For the text-containing cell, return its midpoint in [X, Y] coordinate format. 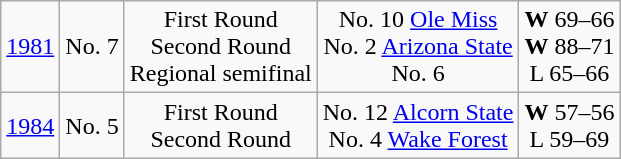
W 69–66W 88–71L 65–66 [570, 47]
No. 12 Alcorn StateNo. 4 Wake Forest [418, 126]
No. 10 Ole MissNo. 2 Arizona StateNo. 6 [418, 47]
No. 5 [92, 126]
First RoundSecond RoundRegional semifinal [220, 47]
First RoundSecond Round [220, 126]
1981 [30, 47]
No. 7 [92, 47]
1984 [30, 126]
W 57–56L 59–69 [570, 126]
